Scan for the cell matching the given text and deliver its [x, y] coordinate at center. 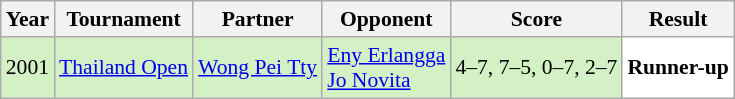
Wong Pei Tty [258, 68]
4–7, 7–5, 0–7, 2–7 [536, 68]
Partner [258, 19]
Thailand Open [124, 68]
Opponent [386, 19]
Year [28, 19]
Runner-up [678, 68]
Score [536, 19]
Result [678, 19]
2001 [28, 68]
Tournament [124, 19]
Eny Erlangga Jo Novita [386, 68]
